Provide the [x, y] coordinate of the cell's center where the given text is located.  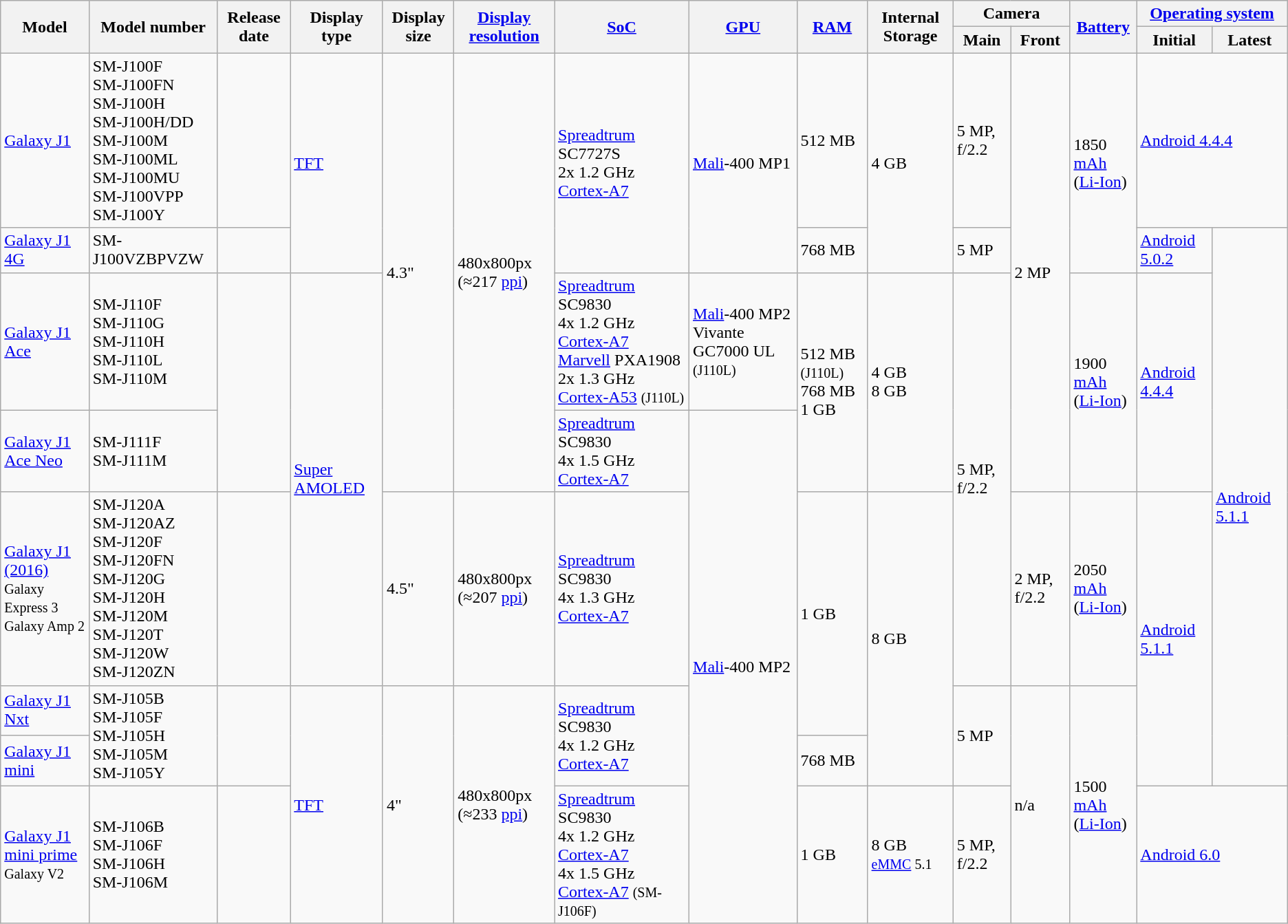
Main [982, 40]
4 GB [910, 162]
1500 mAh(Li-Ion) [1104, 804]
Android 6.0 [1212, 855]
Super AMOLED [337, 479]
Spreadtrum SC98304x 1.2 GHz Cortex-A7 [622, 735]
2 MP, f/2.2 [1040, 589]
480x800px(≈207 ppi) [504, 589]
SM-J106BSM-J106FSM-J106HSM-J106M [153, 855]
Camera [1011, 14]
SM-J105BSM-J105FSM-J105HSM-J105MSM-J105Y [153, 735]
Display type [337, 27]
2 MP [1040, 272]
Display size [418, 27]
Galaxy J1 4G [45, 250]
Front [1040, 40]
SM-J100VZBPVZW [153, 250]
4" [418, 804]
4.3" [418, 272]
480x800px(≈217 ppi) [504, 272]
Internal Storage [910, 27]
8 GBeMMC 5.1 [910, 855]
Galaxy J1 Ace [45, 341]
Spreadtrum SC98304x 1.2 GHz Cortex-A74x 1.5 GHz Cortex-A7 (SM-J106F) [622, 855]
n/a [1040, 804]
480x800px(≈233 ppi) [504, 804]
Display resolution [504, 27]
SM-J100FSM-J100FNSM-J100HSM-J100H/DDSM-J100MSM-J100MLSM-J100MUSM-J100VPPSM-J100Y [153, 140]
Android 5.0.2 [1174, 250]
2050 mAh(Li-Ion) [1104, 589]
Galaxy J1 [45, 140]
Galaxy J1 mini primeGalaxy V2 [45, 855]
Operating system [1212, 14]
Latest [1249, 40]
Mali-400 MP2Vivante GC7000 UL (J110L) [743, 341]
Spreadtrum SC7727S2x 1.2 GHz Cortex-A7 [622, 162]
Galaxy J1 (2016)Galaxy Express 3Galaxy Amp 2 [45, 589]
Initial [1174, 40]
Mali-400 MP2 [743, 667]
SM-J120ASM-J120AZSM-J120FSM-J120FNSM-J120GSM-J120HSM-J120MSM-J120TSM-J120WSM-J120ZN [153, 589]
Spreadtrum SC98304x 1.2 GHz Cortex-A7Marvell PXA19082x 1.3 GHz Cortex-A53 (J110L) [622, 341]
Spreadtrum SC98304x 1.3 GHz Cortex-A7 [622, 589]
Battery [1104, 27]
GPU [743, 27]
SoC [622, 27]
Spreadtrum SC98304x 1.5 GHz Cortex-A7 [622, 451]
Release date [254, 27]
Model [45, 27]
1850 mAh(Li-Ion) [1104, 162]
SM-J111FSM-J111M [153, 451]
4 GB8 GB [910, 383]
512 MB [833, 140]
Galaxy J1 mini [45, 761]
SM-J110FSM-J110GSM-J110HSM-J110LSM-J110M [153, 341]
Model number [153, 27]
RAM [833, 27]
Galaxy J1 Ace Neo [45, 451]
8 GB [910, 638]
Mali-400 MP1 [743, 162]
4.5" [418, 589]
1900 mAh(Li-Ion) [1104, 383]
512 MB (J110L)768 MB1 GB [833, 383]
Galaxy J1 Nxt [45, 710]
